Pinpoint the cell where the given text exists, returning its [x, y] midpoint coordinate. 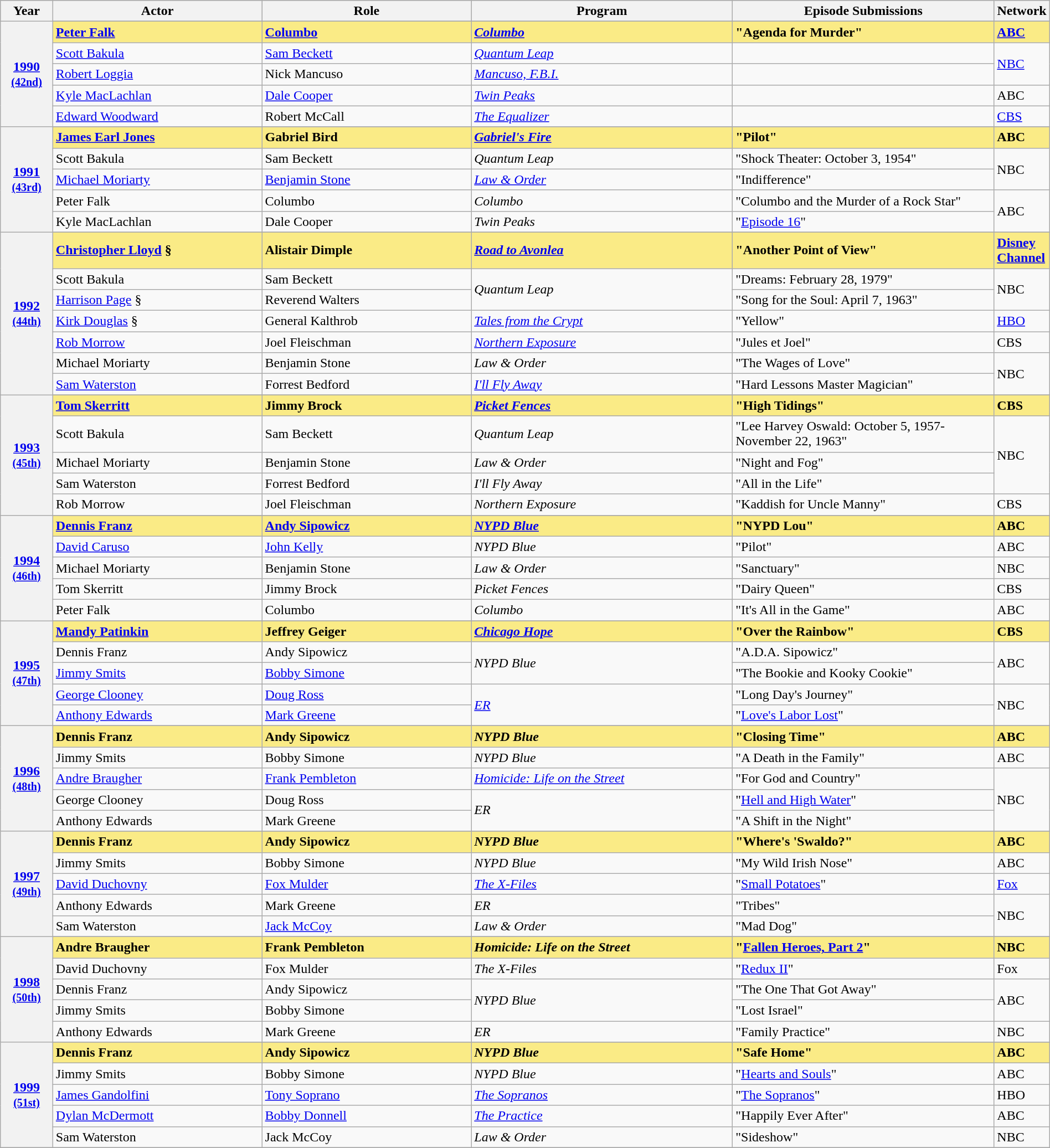
"Long Day's Journey" [863, 694]
"Lost Israel" [863, 1011]
"Sideshow" [863, 1137]
"The Sopranos" [863, 1095]
"Tribes" [863, 905]
The Equalizer [602, 116]
"Episode 16" [863, 222]
"Kaddish for Uncle Manny" [863, 504]
Gabriel Bird [367, 137]
1990(42nd) [27, 74]
Tales from the Crypt [602, 321]
1997(49th) [27, 884]
The Practice [602, 1116]
"Song for the Soul: April 7, 1963" [863, 300]
"Mad Dog" [863, 926]
John Kelly [367, 547]
Harrison Page § [157, 300]
"Family Practice" [863, 1032]
"Love's Labor Lost" [863, 715]
"The Bookie and Kooky Cookie" [863, 673]
Mancuso, F.B.I. [602, 74]
"Dairy Queen" [863, 589]
1993(45th) [27, 455]
"Sanctuary" [863, 568]
Edward Woodward [157, 116]
"Redux II" [863, 969]
1999(51st) [27, 1095]
"It's All in the Game" [863, 610]
"All in the Life" [863, 483]
Chicago Hope [602, 631]
"Fallen Heroes, Part 2" [863, 947]
Robert McCall [367, 116]
Gabriel's Fire [602, 137]
"Closing Time" [863, 737]
Robert Loggia [157, 74]
David Caruso [157, 547]
"The One That Got Away" [863, 990]
Reverend Walters [367, 300]
"A Shift in the Night" [863, 821]
Dylan McDermott [157, 1116]
Role [367, 11]
"Indifference" [863, 179]
Nick Mancuso [367, 74]
"A.D.A. Sipowicz" [863, 652]
Program [602, 11]
James Gandolfini [157, 1095]
"A Death in the Family" [863, 758]
Bobby Donnell [367, 1116]
"Hell and High Water" [863, 800]
"Yellow" [863, 321]
Road to Avonlea [602, 250]
Disney Channel [1022, 250]
Actor [157, 11]
"My Wild Irish Nose" [863, 863]
"Night and Fog" [863, 462]
James Earl Jones [157, 137]
"Happily Ever After" [863, 1116]
Year [27, 11]
"High Tidings" [863, 405]
Network [1022, 11]
"Columbo and the Murder of a Rock Star" [863, 200]
1996(48th) [27, 779]
"Over the Rainbow" [863, 631]
"Agenda for Murder" [863, 32]
"For God and Country" [863, 779]
Tony Soprano [367, 1095]
"Hard Lessons Master Magician" [863, 384]
1992(44th) [27, 313]
The Sopranos [602, 1095]
1998(50th) [27, 989]
Christopher Lloyd § [157, 250]
"NYPD Lou" [863, 526]
Alistair Dimple [367, 250]
"The Wages of Love" [863, 363]
"Dreams: February 28, 1979" [863, 279]
1994(46th) [27, 568]
1991(43rd) [27, 179]
"Lee Harvey Oswald: October 5, 1957-November 22, 1963" [863, 434]
"Hearts and Souls" [863, 1074]
Kirk Douglas § [157, 321]
"Jules et Joel" [863, 342]
"Where's 'Swaldo?" [863, 842]
Mandy Patinkin [157, 631]
Episode Submissions [863, 11]
General Kalthrob [367, 321]
1995(47th) [27, 673]
"Safe Home" [863, 1053]
Jeffrey Geiger [367, 631]
"Another Point of View" [863, 250]
"Shock Theater: October 3, 1954" [863, 158]
"Small Potatoes" [863, 884]
